Extract the (X, Y) coordinate from the center of the cell holding the provided text.  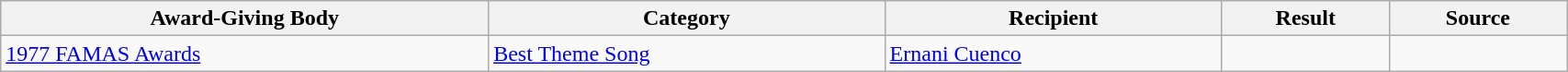
Result (1305, 18)
Award-Giving Body (244, 18)
Source (1477, 18)
Best Theme Song (687, 54)
Ernani Cuenco (1053, 54)
Category (687, 18)
1977 FAMAS Awards (244, 54)
Recipient (1053, 18)
